Capture the cell that displays the provided text and extract its (X, Y) central coordinate. 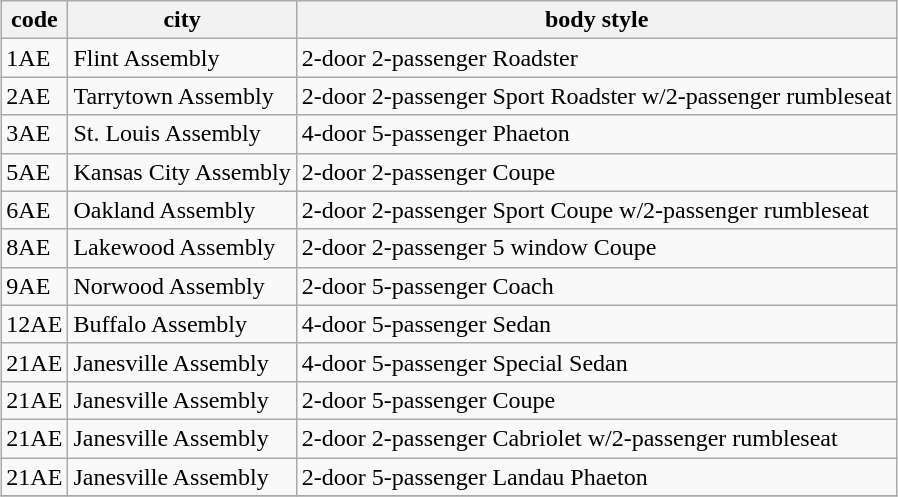
2-door 2-passenger 5 window Coupe (596, 248)
code (34, 20)
Buffalo Assembly (182, 324)
2-door 2-passenger Coupe (596, 172)
2-door 5-passenger Landau Phaeton (596, 477)
6AE (34, 210)
5AE (34, 172)
8AE (34, 248)
2-door 5-passenger Coach (596, 286)
9AE (34, 286)
2-door 2-passenger Sport Coupe w/2-passenger rumbleseat (596, 210)
12AE (34, 324)
2AE (34, 96)
4-door 5-passenger Special Sedan (596, 362)
St. Louis Assembly (182, 134)
2-door 2-passenger Sport Roadster w/2-passenger rumbleseat (596, 96)
Flint Assembly (182, 58)
2-door 2-passenger Roadster (596, 58)
4-door 5-passenger Phaeton (596, 134)
city (182, 20)
Tarrytown Assembly (182, 96)
3AE (34, 134)
Lakewood Assembly (182, 248)
Kansas City Assembly (182, 172)
Oakland Assembly (182, 210)
Norwood Assembly (182, 286)
body style (596, 20)
2-door 2-passenger Cabriolet w/2-passenger rumbleseat (596, 438)
2-door 5-passenger Coupe (596, 400)
1AE (34, 58)
4-door 5-passenger Sedan (596, 324)
